Find where the given text appears and provide that cell's center as (X, Y) coordinate. 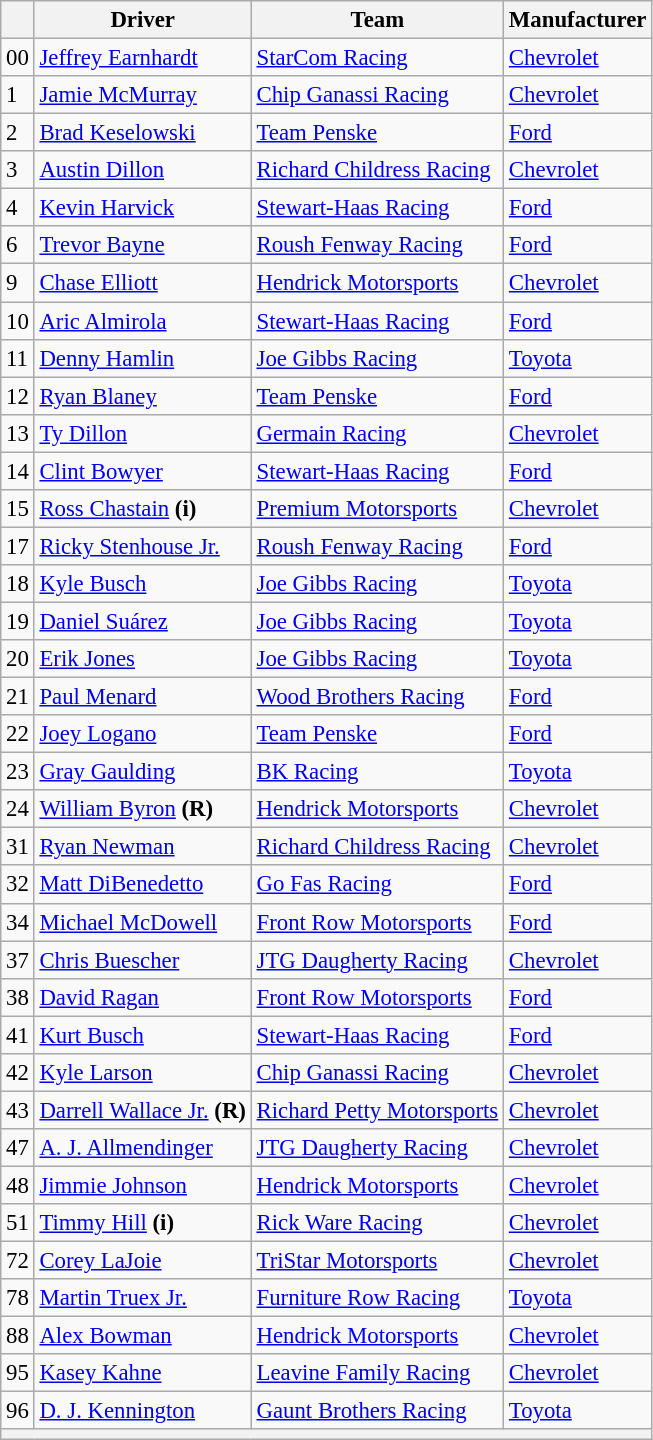
42 (18, 1073)
Timmy Hill (i) (142, 1223)
32 (18, 885)
51 (18, 1223)
Ryan Newman (142, 847)
William Byron (R) (142, 809)
Jimmie Johnson (142, 1185)
Team (377, 20)
Austin Dillon (142, 170)
4 (18, 208)
Rick Ware Racing (377, 1223)
23 (18, 772)
Corey LaJoie (142, 1261)
Driver (142, 20)
9 (18, 283)
18 (18, 584)
Leavine Family Racing (377, 1373)
Go Fas Racing (377, 885)
Kyle Larson (142, 1073)
Jeffrey Earnhardt (142, 58)
Paul Menard (142, 697)
Daniel Suárez (142, 621)
Trevor Bayne (142, 245)
A. J. Allmendinger (142, 1148)
Michael McDowell (142, 922)
21 (18, 697)
00 (18, 58)
Kyle Busch (142, 584)
BK Racing (377, 772)
10 (18, 321)
37 (18, 960)
D. J. Kennington (142, 1411)
34 (18, 922)
Matt DiBenedetto (142, 885)
Ricky Stenhouse Jr. (142, 546)
Wood Brothers Racing (377, 697)
22 (18, 734)
31 (18, 847)
41 (18, 1035)
14 (18, 471)
Chris Buescher (142, 960)
Furniture Row Racing (377, 1298)
Ryan Blaney (142, 396)
Martin Truex Jr. (142, 1298)
Kevin Harvick (142, 208)
Richard Petty Motorsports (377, 1110)
StarCom Racing (377, 58)
43 (18, 1110)
11 (18, 358)
12 (18, 396)
88 (18, 1336)
David Ragan (142, 997)
Brad Keselowski (142, 133)
Alex Bowman (142, 1336)
Denny Hamlin (142, 358)
19 (18, 621)
1 (18, 95)
17 (18, 546)
Kasey Kahne (142, 1373)
96 (18, 1411)
Erik Jones (142, 659)
6 (18, 245)
78 (18, 1298)
TriStar Motorsports (377, 1261)
Gray Gaulding (142, 772)
Joey Logano (142, 734)
Premium Motorsports (377, 509)
15 (18, 509)
Kurt Busch (142, 1035)
47 (18, 1148)
38 (18, 997)
2 (18, 133)
Ross Chastain (i) (142, 509)
72 (18, 1261)
Manufacturer (578, 20)
24 (18, 809)
95 (18, 1373)
Darrell Wallace Jr. (R) (142, 1110)
Aric Almirola (142, 321)
Chase Elliott (142, 283)
Clint Bowyer (142, 471)
Ty Dillon (142, 433)
3 (18, 170)
20 (18, 659)
Jamie McMurray (142, 95)
Germain Racing (377, 433)
48 (18, 1185)
Gaunt Brothers Racing (377, 1411)
13 (18, 433)
